Provide the (X, Y) coordinate of the cell's center where the given text is located.  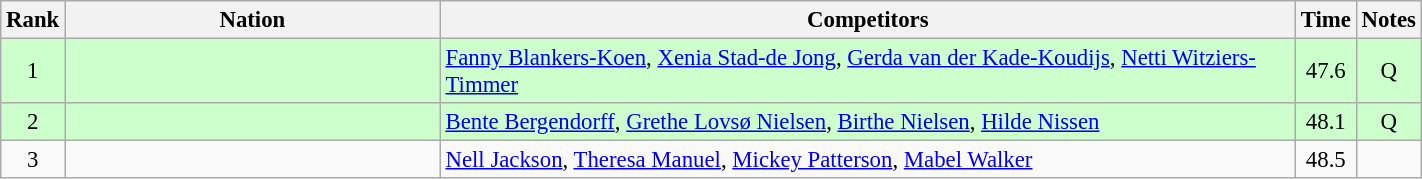
Nell Jackson, Theresa Manuel, Mickey Patterson, Mabel Walker (868, 160)
Bente Bergendorff, Grethe Lovsø Nielsen, Birthe Nielsen, Hilde Nissen (868, 122)
1 (33, 72)
48.5 (1326, 160)
3 (33, 160)
Nation (253, 20)
Rank (33, 20)
Time (1326, 20)
Notes (1388, 20)
2 (33, 122)
Competitors (868, 20)
47.6 (1326, 72)
Fanny Blankers-Koen, Xenia Stad-de Jong, Gerda van der Kade-Koudijs, Netti Witziers-Timmer (868, 72)
48.1 (1326, 122)
